Return the (x, y) coordinate for the center point of the cell that contains the specified text.  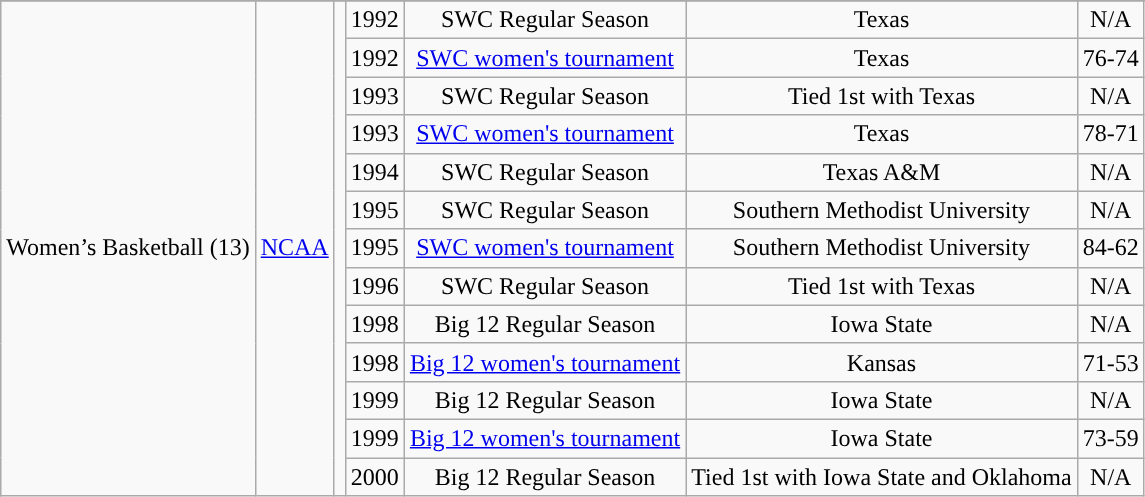
Kansas (882, 362)
Texas A&M (882, 172)
2000 (374, 477)
76-74 (1110, 58)
Tied 1st with Iowa State and Oklahoma (882, 477)
71-53 (1110, 362)
73-59 (1110, 438)
NCAA (294, 248)
1994 (374, 172)
1996 (374, 286)
Women’s Basketball (13) (128, 248)
84-62 (1110, 248)
78-71 (1110, 134)
